Determine the [x, y] coordinate at the center of the cell enclosing the given text.  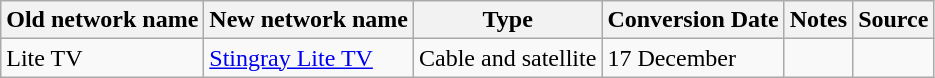
Old network name [102, 20]
Cable and satellite [508, 58]
Source [894, 20]
New network name [309, 20]
17 December [693, 58]
Notes [818, 20]
Type [508, 20]
Stingray Lite TV [309, 58]
Lite TV [102, 58]
Conversion Date [693, 20]
